Pinpoint the cell where the given text exists, returning its [X, Y] midpoint coordinate. 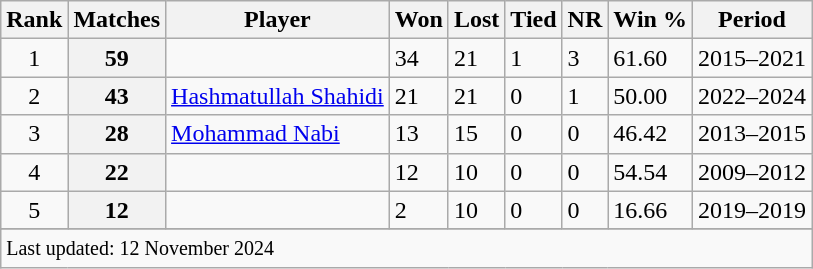
61.60 [650, 58]
2009–2012 [752, 172]
22 [117, 172]
34 [418, 58]
28 [117, 134]
Win % [650, 20]
43 [117, 96]
Hashmatullah Shahidi [278, 96]
Matches [117, 20]
Won [418, 20]
16.66 [650, 210]
46.42 [650, 134]
Rank [34, 20]
2019–2019 [752, 210]
Lost [476, 20]
5 [34, 210]
Player [278, 20]
59 [117, 58]
4 [34, 172]
Tied [534, 20]
2015–2021 [752, 58]
2013–2015 [752, 134]
Period [752, 20]
54.54 [650, 172]
2022–2024 [752, 96]
50.00 [650, 96]
Mohammad Nabi [278, 134]
13 [418, 134]
NR [585, 20]
Last updated: 12 November 2024 [406, 248]
15 [476, 134]
